Determine the (x, y) coordinate at the center of the cell enclosing the given text.  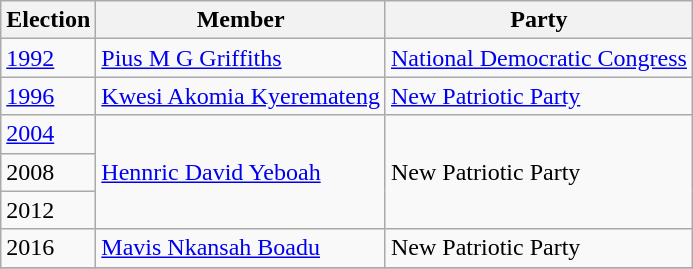
2004 (48, 134)
1992 (48, 58)
2008 (48, 172)
Hennric David Yeboah (241, 172)
Party (538, 20)
Pius M G Griffiths (241, 58)
Election (48, 20)
1996 (48, 96)
Member (241, 20)
Kwesi Akomia Kyeremateng (241, 96)
2016 (48, 248)
2012 (48, 210)
Mavis Nkansah Boadu (241, 248)
National Democratic Congress (538, 58)
